Find where the given text appears and provide that cell's center as [X, Y] coordinate. 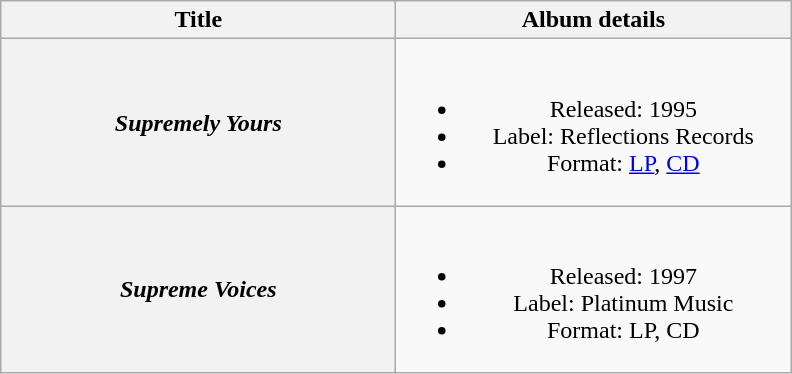
Supremely Yours [198, 122]
Released: 1997Label: Platinum MusicFormat: LP, CD [594, 290]
Supreme Voices [198, 290]
Released: 1995Label: Reflections RecordsFormat: LP, CD [594, 122]
Album details [594, 20]
Title [198, 20]
